Pinpoint the cell where the given text exists, returning its [x, y] midpoint coordinate. 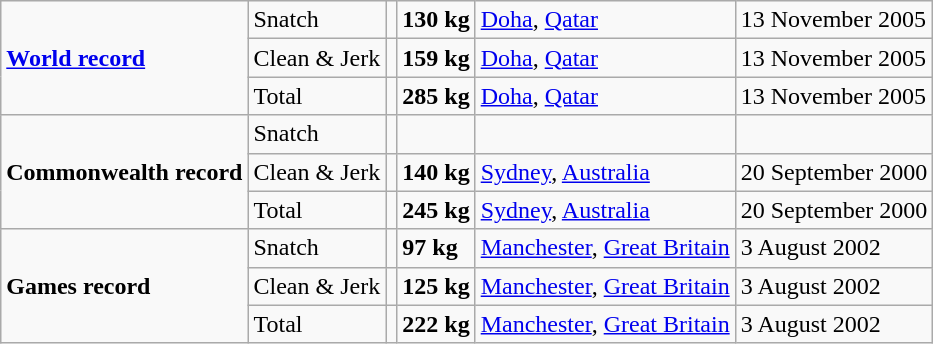
140 kg [436, 172]
Commonwealth record [124, 172]
159 kg [436, 58]
222 kg [436, 324]
World record [124, 58]
130 kg [436, 20]
125 kg [436, 286]
285 kg [436, 96]
Games record [124, 286]
245 kg [436, 210]
97 kg [436, 248]
